Search for the cell housing the specified text and yield its [x, y] center coordinate. 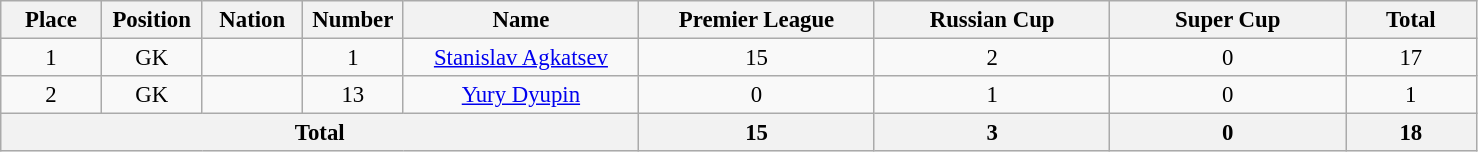
Place [52, 20]
Stanislav Agkatsev [521, 58]
3 [992, 133]
Position [152, 20]
Name [521, 20]
Super Cup [1228, 20]
Russian Cup [992, 20]
17 [1412, 58]
Nation [252, 20]
18 [1412, 133]
Yury Dyupin [521, 95]
Number [354, 20]
13 [354, 95]
Premier League [757, 20]
